From the cell containing the given text, extract its center point as [x, y] coordinate. 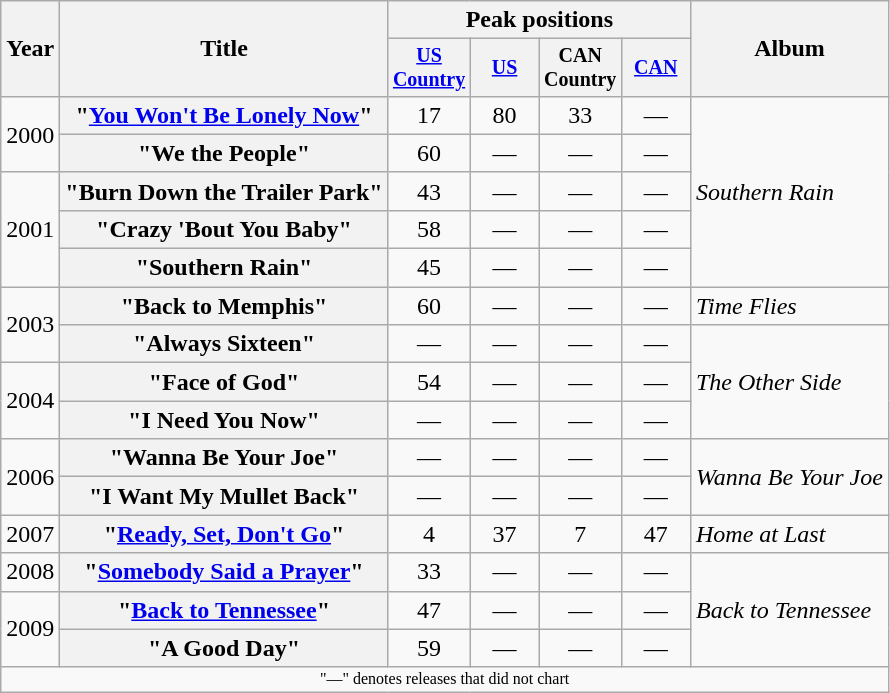
58 [429, 229]
"A Good Day" [224, 648]
"Back to Memphis" [224, 306]
"Always Sixteen" [224, 344]
"Southern Rain" [224, 268]
43 [429, 191]
"I Need You Now" [224, 420]
US [504, 68]
US Country [429, 68]
Back to Tennessee [789, 610]
The Other Side [789, 382]
2006 [30, 477]
2008 [30, 572]
Year [30, 49]
59 [429, 648]
2003 [30, 325]
"Face of God" [224, 382]
"Ready, Set, Don't Go" [224, 534]
CAN [656, 68]
45 [429, 268]
4 [429, 534]
2000 [30, 134]
2004 [30, 401]
"Crazy 'Bout You Baby" [224, 229]
"Back to Tennessee" [224, 610]
2007 [30, 534]
80 [504, 115]
"Burn Down the Trailer Park" [224, 191]
17 [429, 115]
37 [504, 534]
54 [429, 382]
Peak positions [539, 20]
Title [224, 49]
Album [789, 49]
"Somebody Said a Prayer" [224, 572]
CAN Country [580, 68]
"Wanna Be Your Joe" [224, 458]
7 [580, 534]
"—" denotes releases that did not chart [445, 679]
Wanna Be Your Joe [789, 477]
Time Flies [789, 306]
"You Won't Be Lonely Now" [224, 115]
"We the People" [224, 153]
2009 [30, 629]
2001 [30, 229]
"I Want My Mullet Back" [224, 496]
Home at Last [789, 534]
Southern Rain [789, 191]
